Capture the cell that displays the provided text and extract its (x, y) central coordinate. 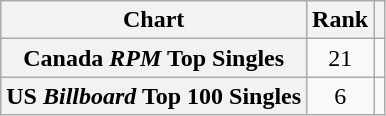
Canada RPM Top Singles (154, 58)
Rank (340, 20)
6 (340, 96)
21 (340, 58)
Chart (154, 20)
US Billboard Top 100 Singles (154, 96)
